Locate the cell with the specified text and output its (X, Y) center coordinate. 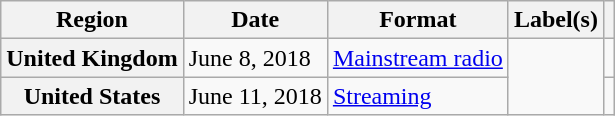
Streaming (418, 96)
Format (418, 20)
Region (92, 20)
June 11, 2018 (255, 96)
United States (92, 96)
United Kingdom (92, 58)
Mainstream radio (418, 58)
Date (255, 20)
Label(s) (556, 20)
June 8, 2018 (255, 58)
